Locate the cell with the specified text and output its (x, y) center coordinate. 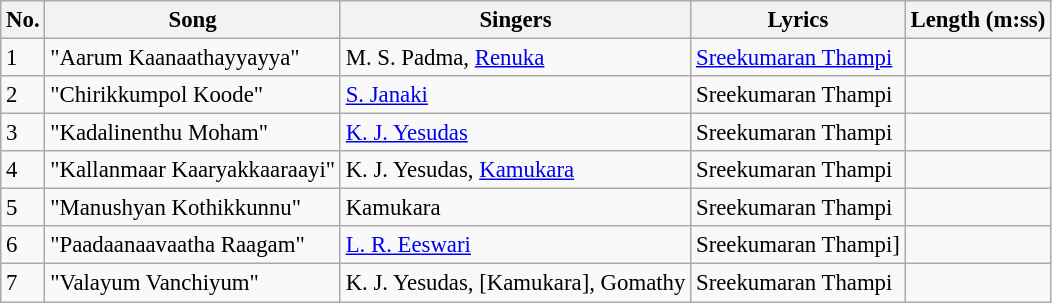
"Kadalinenthu Moham" (192, 133)
"Chirikkumpol Koode" (192, 95)
6 (23, 245)
"Aarum Kaanaathayyayya" (192, 58)
No. (23, 20)
Sreekumaran Thampi] (798, 245)
1 (23, 58)
K. J. Yesudas, [Kamukara], Gomathy (515, 283)
Length (m:ss) (978, 20)
Song (192, 20)
"Valayum Vanchiyum" (192, 283)
L. R. Eeswari (515, 245)
4 (23, 170)
5 (23, 208)
M. S. Padma, Renuka (515, 58)
S. Janaki (515, 95)
"Kallanmaar Kaaryakkaaraayi" (192, 170)
K. J. Yesudas, Kamukara (515, 170)
7 (23, 283)
"Manushyan Kothikkunnu" (192, 208)
K. J. Yesudas (515, 133)
Singers (515, 20)
"Paadaanaavaatha Raagam" (192, 245)
3 (23, 133)
Lyrics (798, 20)
2 (23, 95)
Kamukara (515, 208)
